Capture the cell that displays the provided text and extract its (X, Y) central coordinate. 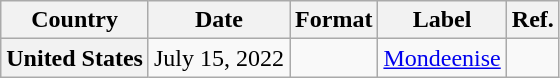
United States (75, 58)
Label (442, 20)
Country (75, 20)
Date (218, 20)
July 15, 2022 (218, 58)
Mondeenise (442, 58)
Format (334, 20)
Ref. (532, 20)
